Return the (x, y) coordinate for the center point of the cell that contains the specified text.  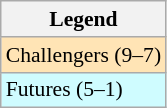
Legend (84, 19)
Futures (5–1) (84, 90)
Challengers (9–7) (84, 55)
